Extract the [x, y] coordinate from the center of the cell holding the provided text.  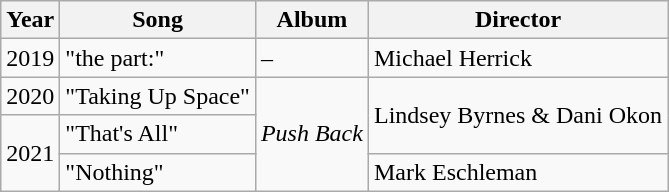
Song [158, 20]
"Taking Up Space" [158, 96]
Michael Herrick [518, 58]
Album [312, 20]
– [312, 58]
2021 [30, 153]
Mark Eschleman [518, 172]
Push Back [312, 134]
Director [518, 20]
"the part:" [158, 58]
"That's All" [158, 134]
2019 [30, 58]
Year [30, 20]
Lindsey Byrnes & Dani Okon [518, 115]
2020 [30, 96]
"Nothing" [158, 172]
